Search for the cell housing the specified text and yield its (x, y) center coordinate. 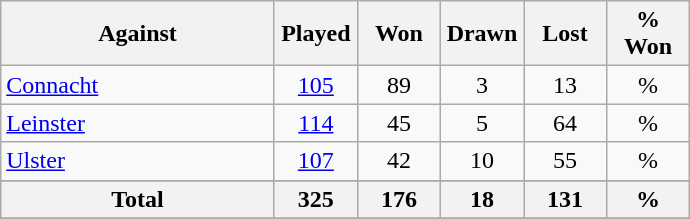
89 (398, 85)
105 (316, 85)
18 (482, 199)
13 (566, 85)
64 (566, 123)
325 (316, 199)
% Won (648, 34)
Leinster (138, 123)
107 (316, 161)
Lost (566, 34)
Drawn (482, 34)
Played (316, 34)
131 (566, 199)
176 (398, 199)
45 (398, 123)
3 (482, 85)
10 (482, 161)
Total (138, 199)
55 (566, 161)
Against (138, 34)
Connacht (138, 85)
42 (398, 161)
Ulster (138, 161)
114 (316, 123)
5 (482, 123)
Won (398, 34)
